Output the [x, y] coordinate of the center of the cell containing the given text.  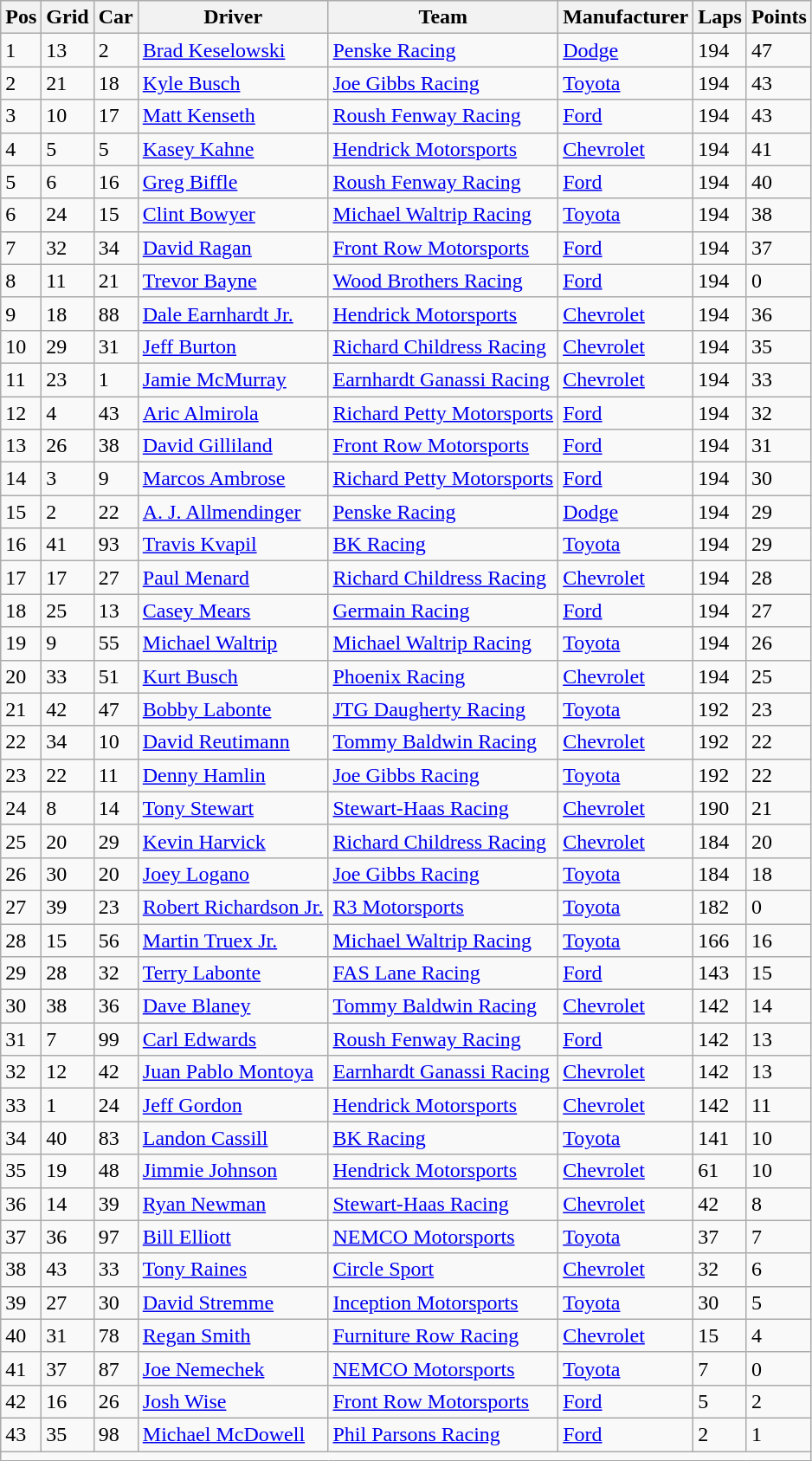
Robert Richardson Jr. [233, 907]
93 [116, 545]
Denny Hamlin [233, 775]
FAS Lane Racing [443, 973]
Carl Edwards [233, 1039]
Tony Stewart [233, 808]
Dale Earnhardt Jr. [233, 314]
Ryan Newman [233, 1204]
Greg Biffle [233, 182]
Josh Wise [233, 1401]
Circle Sport [443, 1270]
Laps [720, 17]
Kevin Harvick [233, 841]
182 [720, 907]
David Gilliland [233, 446]
Joe Nemechek [233, 1368]
Trevor Bayne [233, 281]
Brad Keselowski [233, 50]
Regan Smith [233, 1335]
Manufacturer [626, 17]
Inception Motorsports [443, 1303]
Phil Parsons Racing [443, 1434]
190 [720, 808]
Juan Pablo Montoya [233, 1072]
Dave Blaney [233, 1006]
Bobby Labonte [233, 709]
Pos [21, 17]
Jeff Gordon [233, 1105]
Paul Menard [233, 578]
JTG Daugherty Racing [443, 709]
48 [116, 1171]
51 [116, 676]
Germain Racing [443, 611]
Aric Almirola [233, 413]
Terry Labonte [233, 973]
99 [116, 1039]
Michael Waltrip [233, 643]
141 [720, 1138]
Joey Logano [233, 874]
55 [116, 643]
Tony Raines [233, 1270]
Jamie McMurray [233, 379]
Matt Kenseth [233, 116]
Driver [233, 17]
97 [116, 1237]
Points [779, 17]
Jeff Burton [233, 346]
Marcos Ambrose [233, 479]
83 [116, 1138]
143 [720, 973]
Grid [68, 17]
David Stremme [233, 1303]
Team [443, 17]
R3 Motorsports [443, 907]
Bill Elliott [233, 1237]
78 [116, 1335]
88 [116, 314]
Kyle Busch [233, 83]
Michael McDowell [233, 1434]
Wood Brothers Racing [443, 281]
Clint Bowyer [233, 215]
87 [116, 1368]
David Reutimann [233, 742]
Casey Mears [233, 611]
Kurt Busch [233, 676]
Kasey Kahne [233, 149]
Furniture Row Racing [443, 1335]
David Ragan [233, 248]
56 [116, 940]
Phoenix Racing [443, 676]
61 [720, 1171]
166 [720, 940]
Jimmie Johnson [233, 1171]
A. J. Allmendinger [233, 512]
Car [116, 17]
Travis Kvapil [233, 545]
Landon Cassill [233, 1138]
98 [116, 1434]
Martin Truex Jr. [233, 940]
